Capture the cell that displays the provided text and extract its [X, Y] central coordinate. 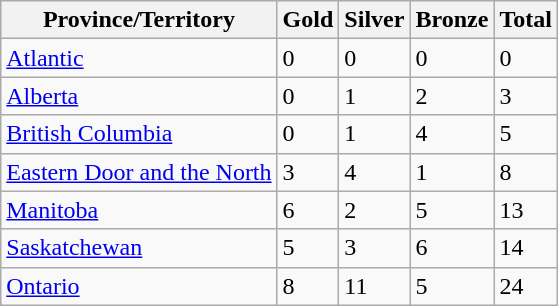
British Columbia [139, 134]
Eastern Door and the North [139, 172]
Alberta [139, 96]
Province/Territory [139, 20]
Ontario [139, 286]
24 [526, 286]
Manitoba [139, 210]
11 [374, 286]
Silver [374, 20]
Saskatchewan [139, 248]
Atlantic [139, 58]
Total [526, 20]
Gold [308, 20]
Bronze [452, 20]
13 [526, 210]
14 [526, 248]
